Find where the given text appears and provide that cell's center as [X, Y] coordinate. 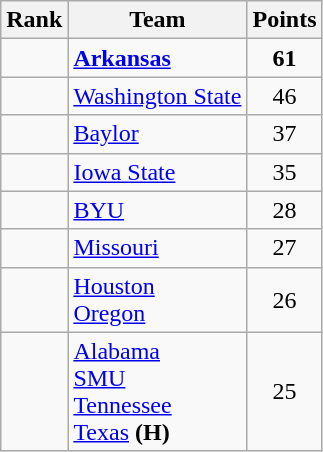
61 [284, 58]
Missouri [158, 248]
27 [284, 248]
37 [284, 134]
Iowa State [158, 172]
46 [284, 96]
Arkansas [158, 58]
28 [284, 210]
HoustonOregon [158, 300]
25 [284, 392]
35 [284, 172]
Points [284, 20]
26 [284, 300]
Rank [34, 20]
Baylor [158, 134]
Team [158, 20]
Alabama SMUTennesseeTexas (H) [158, 392]
Washington State [158, 96]
BYU [158, 210]
